Extract the [X, Y] coordinate from the center of the cell holding the provided text.  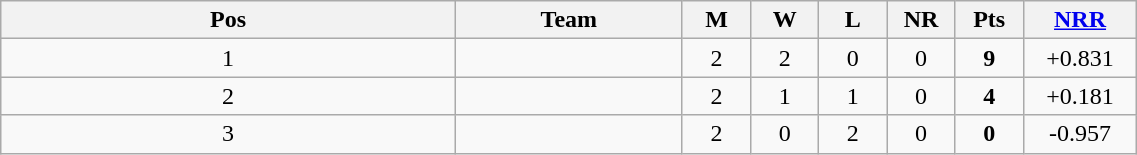
4 [989, 96]
Pts [989, 20]
NRR [1080, 20]
Pos [228, 20]
W [785, 20]
M [716, 20]
+0.181 [1080, 96]
+0.831 [1080, 58]
3 [228, 134]
NR [921, 20]
-0.957 [1080, 134]
L [853, 20]
9 [989, 58]
Team [568, 20]
